Output the [X, Y] coordinate of the center of the cell containing the given text.  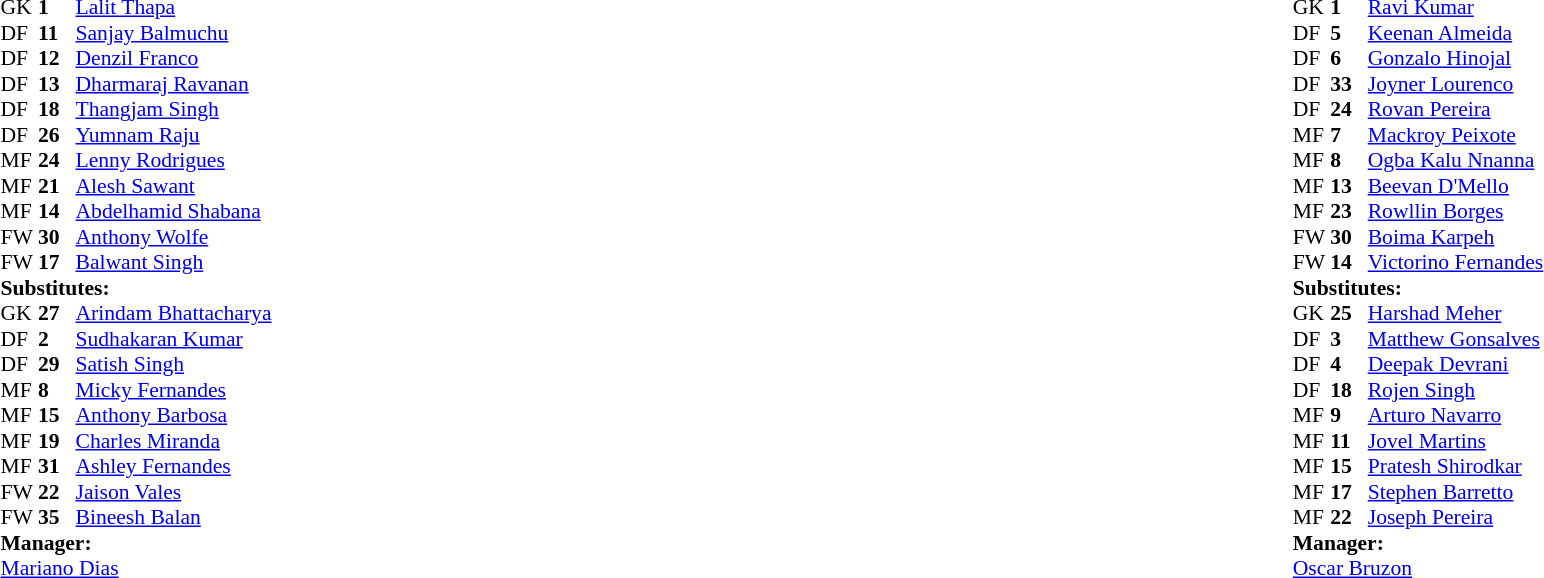
Yumnam Raju [174, 135]
21 [57, 186]
Rowllin Borges [1456, 211]
Victorino Fernandes [1456, 263]
27 [57, 313]
Arindam Bhattacharya [174, 313]
19 [57, 441]
31 [57, 467]
Arturo Navarro [1456, 415]
33 [1349, 84]
Micky Fernandes [174, 390]
Joseph Pereira [1456, 517]
5 [1349, 33]
Thangjam Singh [174, 109]
2 [57, 339]
Alesh Sawant [174, 186]
Jovel Martins [1456, 441]
Anthony Barbosa [174, 415]
Harshad Meher [1456, 313]
Ashley Fernandes [174, 467]
Keenan Almeida [1456, 33]
Sanjay Balmuchu [174, 33]
26 [57, 135]
12 [57, 59]
Stephen Barretto [1456, 492]
Charles Miranda [174, 441]
9 [1349, 415]
Abdelhamid Shabana [174, 211]
Denzil Franco [174, 59]
Rojen Singh [1456, 390]
Lenny Rodrigues [174, 161]
7 [1349, 135]
Joyner Lourenco [1456, 84]
Bineesh Balan [174, 517]
Sudhakaran Kumar [174, 339]
3 [1349, 339]
23 [1349, 211]
25 [1349, 313]
Balwant Singh [174, 263]
Boima Karpeh [1456, 237]
Pratesh Shirodkar [1456, 467]
6 [1349, 59]
Matthew Gonsalves [1456, 339]
Rovan Pereira [1456, 109]
Ogba Kalu Nnanna [1456, 161]
Beevan D'Mello [1456, 186]
35 [57, 517]
Deepak Devrani [1456, 365]
Anthony Wolfe [174, 237]
Dharmaraj Ravanan [174, 84]
Mackroy Peixote [1456, 135]
29 [57, 365]
Satish Singh [174, 365]
4 [1349, 365]
Gonzalo Hinojal [1456, 59]
Jaison Vales [174, 492]
